Output the [X, Y] coordinate of the center of the cell containing the given text.  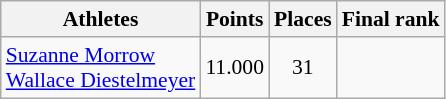
Points [234, 19]
31 [303, 68]
Suzanne MorrowWallace Diestelmeyer [101, 68]
Athletes [101, 19]
11.000 [234, 68]
Final rank [391, 19]
Places [303, 19]
